Identify which cell holds the provided text, then report its [x, y] central coordinate. 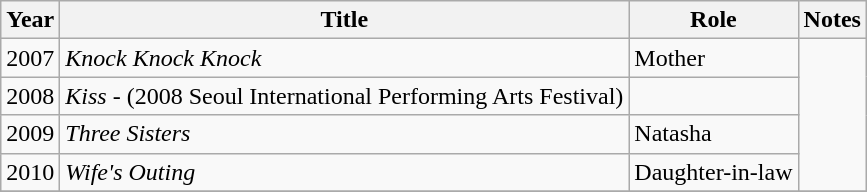
Natasha [714, 134]
Role [714, 20]
2008 [30, 96]
Knock Knock Knock [344, 58]
2010 [30, 172]
Notes [832, 20]
2007 [30, 58]
Three Sisters [344, 134]
Title [344, 20]
Kiss - (2008 Seoul International Performing Arts Festival) [344, 96]
Wife's Outing [344, 172]
Year [30, 20]
Mother [714, 58]
Daughter-in-law [714, 172]
2009 [30, 134]
